Scan for the cell matching the given text and deliver its (x, y) coordinate at center. 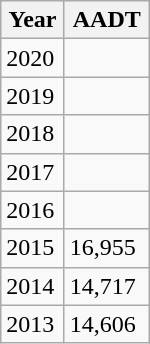
2019 (32, 96)
14,717 (106, 286)
2017 (32, 172)
16,955 (106, 248)
2020 (32, 58)
2015 (32, 248)
14,606 (106, 324)
2014 (32, 286)
2013 (32, 324)
2016 (32, 210)
2018 (32, 134)
Year (32, 20)
AADT (106, 20)
